For the text-containing cell, return its midpoint in (X, Y) coordinate format. 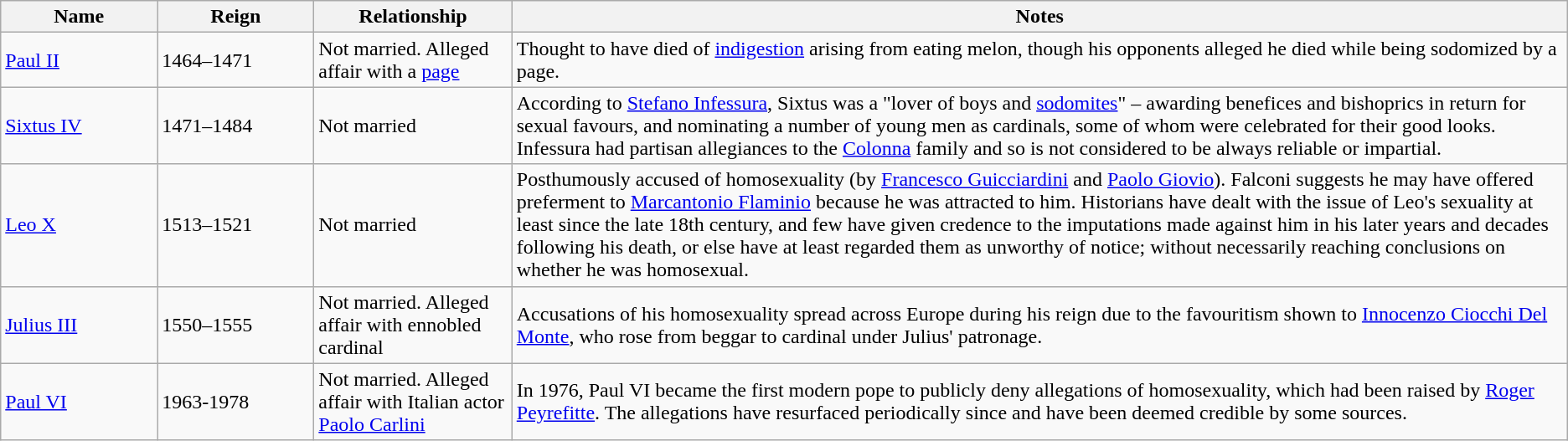
Sixtus IV (79, 126)
Relationship (413, 17)
1471–1484 (236, 126)
Paul VI (79, 402)
Name (79, 17)
Leo X (79, 225)
Paul II (79, 60)
1513–1521 (236, 225)
Reign (236, 17)
Not married. Alleged affair with ennobled cardinal (413, 325)
Notes (1039, 17)
Thought to have died of indigestion arising from eating melon, though his opponents alleged he died while being sodomized by a page. (1039, 60)
Not married. Alleged affair with Italian actor Paolo Carlini (413, 402)
Julius III (79, 325)
1464–1471 (236, 60)
Not married. Alleged affair with a page (413, 60)
1550–1555 (236, 325)
1963-1978 (236, 402)
